Capture the cell that displays the provided text and extract its (x, y) central coordinate. 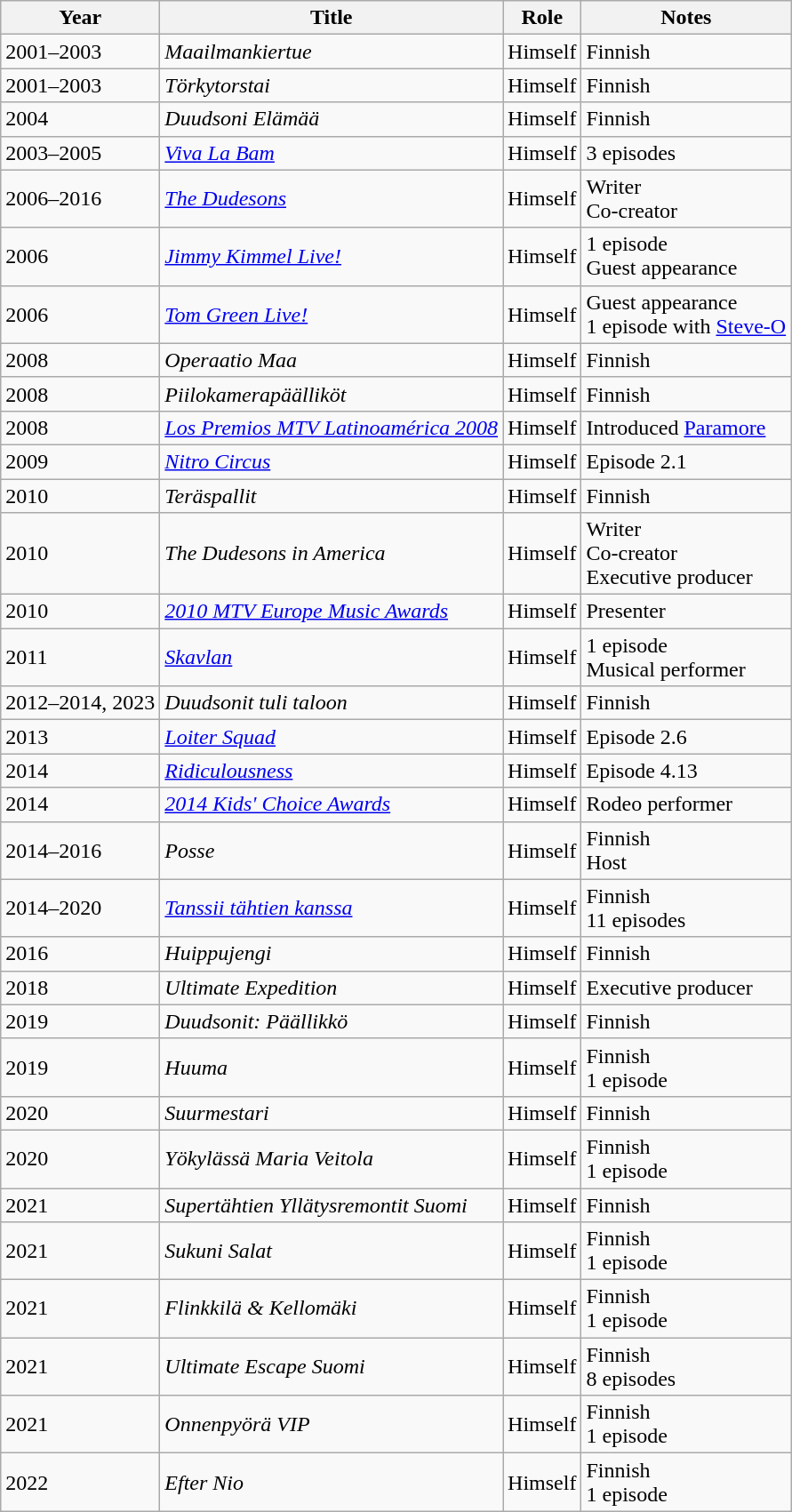
2009 (80, 461)
Jimmy Kimmel Live! (332, 256)
Presenter (686, 612)
Teräspallit (332, 495)
2003–2005 (80, 153)
2014–2020 (80, 908)
Ultimate Expedition (332, 988)
Guest appearance1 episode with Steve-O (686, 315)
Huippujengi (332, 954)
Year (80, 18)
Finnish8 episodes (686, 1367)
2011 (80, 658)
Flinkkilä & Kellomäki (332, 1308)
2012–2014, 2023 (80, 703)
Rodeo performer (686, 804)
Duudsonit: Päällikkö (332, 1021)
WriterCo-creatorExecutive producer (686, 554)
Skavlan (332, 658)
Los Premios MTV Latinoamérica 2008 (332, 428)
Duudsonit tuli taloon (332, 703)
Viva La Bam (332, 153)
Title (332, 18)
2006–2016 (80, 199)
Huuma (332, 1067)
Tanssii tähtien kanssa (332, 908)
Piilokamerapäälliköt (332, 394)
2004 (80, 119)
2014 Kids' Choice Awards (332, 804)
Onnenpyörä VIP (332, 1424)
Suurmestari (332, 1113)
Finnish11 episodes (686, 908)
Nitro Circus (332, 461)
3 episodes (686, 153)
Törkytorstai (332, 85)
2018 (80, 988)
2016 (80, 954)
1 episodeMusical performer (686, 658)
Operaatio Maa (332, 360)
Ultimate Escape Suomi (332, 1367)
Maailmankiertue (332, 52)
Sukuni Salat (332, 1252)
2013 (80, 737)
Role (542, 18)
FinnishHost (686, 850)
Introduced Paramore (686, 428)
Yökylässä Maria Veitola (332, 1159)
2010 MTV Europe Music Awards (332, 612)
Ridiculousness (332, 771)
Supertähtien Yllätysremontit Suomi (332, 1204)
The Dudesons (332, 199)
The Dudesons in America (332, 554)
Duudsoni Elämää (332, 119)
2022 (80, 1483)
Episode 2.6 (686, 737)
WriterCo-creator (686, 199)
Notes (686, 18)
2014–2016 (80, 850)
Episode 4.13 (686, 771)
1 episodeGuest appearance (686, 256)
Executive producer (686, 988)
Loiter Squad (332, 737)
Efter Nio (332, 1483)
Posse (332, 850)
Episode 2.1 (686, 461)
Tom Green Live! (332, 315)
